Determine the (X, Y) coordinate at the center of the cell enclosing the given text.  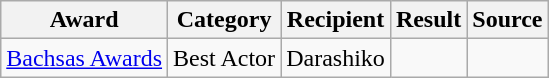
Award (84, 20)
Darashiko (336, 58)
Best Actor (224, 58)
Recipient (336, 20)
Result (428, 20)
Source (508, 20)
Bachsas Awards (84, 58)
Category (224, 20)
